Pinpoint the cell where the given text exists, returning its (X, Y) midpoint coordinate. 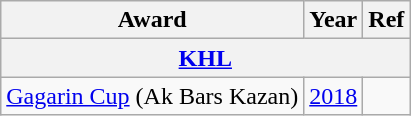
Gagarin Cup (Ak Bars Kazan) (152, 96)
Year (334, 20)
Award (152, 20)
Ref (386, 20)
KHL (206, 58)
2018 (334, 96)
